Determine the [X, Y] coordinate at the center of the cell enclosing the given text.  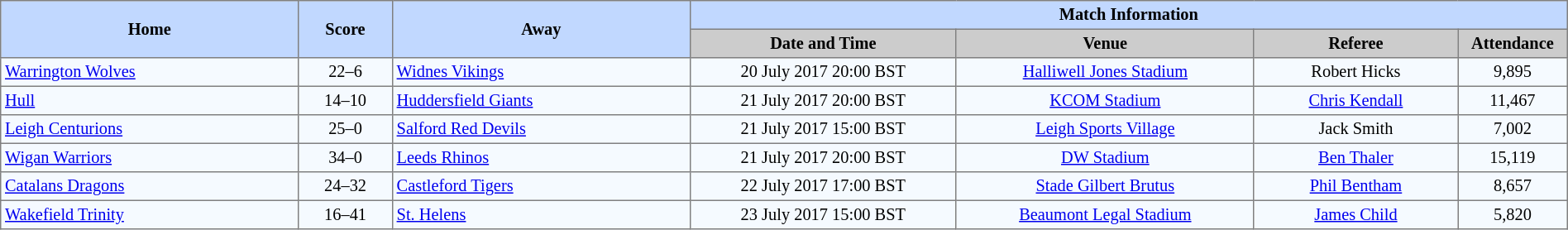
James Child [1355, 214]
Venue [1105, 43]
Jack Smith [1355, 129]
Hull [150, 100]
Away [541, 30]
Date and Time [823, 43]
Leeds Rhinos [541, 157]
25–0 [346, 129]
Huddersfield Giants [541, 100]
Ben Thaler [1355, 157]
15,119 [1513, 157]
Leigh Centurions [150, 129]
22 July 2017 17:00 BST [823, 186]
Castleford Tigers [541, 186]
9,895 [1513, 72]
5,820 [1513, 214]
Catalans Dragons [150, 186]
21 July 2017 15:00 BST [823, 129]
Wigan Warriors [150, 157]
DW Stadium [1105, 157]
Chris Kendall [1355, 100]
16–41 [346, 214]
Widnes Vikings [541, 72]
Phil Bentham [1355, 186]
Leigh Sports Village [1105, 129]
Match Information [1128, 15]
Salford Red Devils [541, 129]
Wakefield Trinity [150, 214]
Warrington Wolves [150, 72]
Score [346, 30]
11,467 [1513, 100]
22–6 [346, 72]
St. Helens [541, 214]
20 July 2017 20:00 BST [823, 72]
KCOM Stadium [1105, 100]
23 July 2017 15:00 BST [823, 214]
14–10 [346, 100]
Home [150, 30]
Referee [1355, 43]
Beaumont Legal Stadium [1105, 214]
8,657 [1513, 186]
34–0 [346, 157]
24–32 [346, 186]
Halliwell Jones Stadium [1105, 72]
Robert Hicks [1355, 72]
Attendance [1513, 43]
7,002 [1513, 129]
Stade Gilbert Brutus [1105, 186]
